Find where the given text appears and provide that cell's center as (x, y) coordinate. 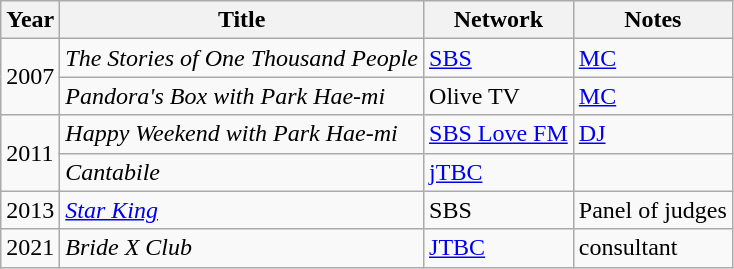
Star King (242, 210)
The Stories of One Thousand People (242, 58)
Cantabile (242, 172)
Bride X Club (242, 248)
Notes (652, 20)
Year (30, 20)
DJ (652, 134)
2021 (30, 248)
2007 (30, 77)
Happy Weekend with Park Hae-mi (242, 134)
consultant (652, 248)
SBS Love FM (499, 134)
Title (242, 20)
Panel of judges (652, 210)
jTBC (499, 172)
Pandora's Box with Park Hae-mi (242, 96)
2013 (30, 210)
Olive TV (499, 96)
Network (499, 20)
JTBC (499, 248)
2011 (30, 153)
